Output the (x, y) coordinate of the center of the cell containing the given text.  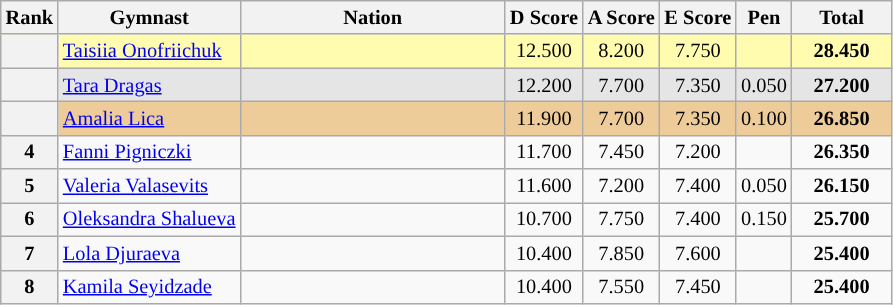
Oleksandra Shalueva (149, 219)
10.700 (544, 219)
5 (30, 186)
4 (30, 152)
D Score (544, 17)
11.900 (544, 118)
6 (30, 219)
A Score (622, 17)
Kamila Seyidzade (149, 287)
8 (30, 287)
Rank (30, 17)
Fanni Pigniczki (149, 152)
E Score (698, 17)
11.700 (544, 152)
27.200 (842, 85)
26.150 (842, 186)
26.350 (842, 152)
Tara Dragas (149, 85)
28.450 (842, 51)
Nation (372, 17)
Gymnast (149, 17)
Taisiia Onofriichuk (149, 51)
0.150 (764, 219)
25.700 (842, 219)
12.500 (544, 51)
Valeria Valasevits (149, 186)
8.200 (622, 51)
7 (30, 253)
Pen (764, 17)
7.600 (698, 253)
Total (842, 17)
0.100 (764, 118)
7.550 (622, 287)
Lola Djuraeva (149, 253)
7.850 (622, 253)
Amalia Lica (149, 118)
26.850 (842, 118)
12.200 (544, 85)
11.600 (544, 186)
